Provide the [x, y] coordinate of the cell's center where the given text is located.  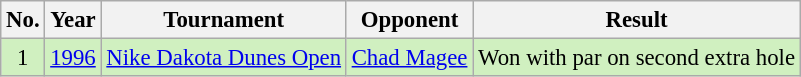
1996 [73, 58]
Chad Magee [409, 58]
No. [23, 20]
Year [73, 20]
Result [637, 20]
1 [23, 58]
Nike Dakota Dunes Open [224, 58]
Tournament [224, 20]
Opponent [409, 20]
Won with par on second extra hole [637, 58]
